Capture the cell that displays the provided text and extract its [X, Y] central coordinate. 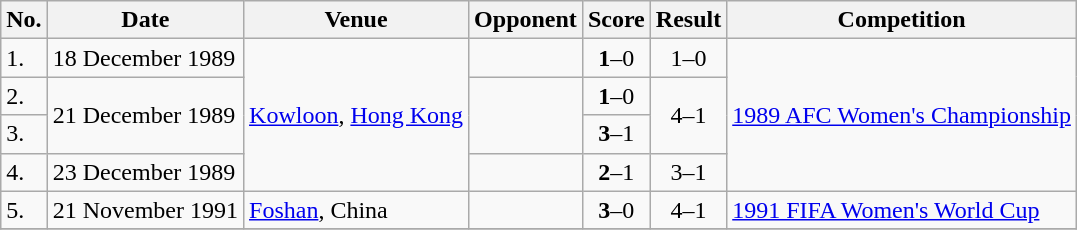
2–1 [616, 172]
3. [24, 134]
Opponent [526, 20]
4. [24, 172]
21 December 1989 [145, 115]
Kowloon, Hong Kong [356, 115]
Result [688, 20]
Competition [902, 20]
1. [24, 58]
18 December 1989 [145, 58]
21 November 1991 [145, 210]
2. [24, 96]
No. [24, 20]
3–0 [616, 210]
23 December 1989 [145, 172]
5. [24, 210]
Venue [356, 20]
1989 AFC Women's Championship [902, 115]
Foshan, China [356, 210]
1991 FIFA Women's World Cup [902, 210]
Score [616, 20]
Date [145, 20]
